Provide the (X, Y) coordinate of the cell's center where the given text is located.  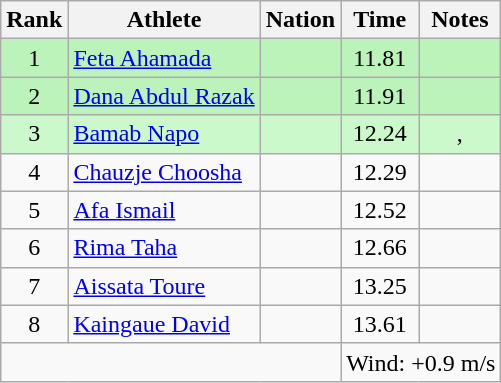
6 (34, 248)
, (460, 134)
4 (34, 172)
Afa Ismail (164, 210)
8 (34, 324)
12.24 (380, 134)
Wind: +0.9 m/s (421, 362)
12.52 (380, 210)
Rank (34, 20)
13.25 (380, 286)
Feta Ahamada (164, 58)
12.29 (380, 172)
11.81 (380, 58)
Aissata Toure (164, 286)
Bamab Napo (164, 134)
Kaingaue David (164, 324)
11.91 (380, 96)
Athlete (164, 20)
Dana Abdul Razak (164, 96)
3 (34, 134)
13.61 (380, 324)
12.66 (380, 248)
2 (34, 96)
Rima Taha (164, 248)
Chauzje Choosha (164, 172)
Time (380, 20)
5 (34, 210)
7 (34, 286)
Nation (300, 20)
Notes (460, 20)
1 (34, 58)
